Detect which cell encompasses the target text, then output its [x, y] center coordinate. 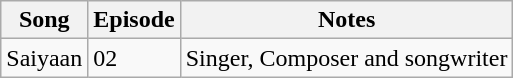
Singer, Composer and songwriter [346, 58]
Notes [346, 20]
Saiyaan [44, 58]
02 [134, 58]
Episode [134, 20]
Song [44, 20]
